Find where the given text appears and provide that cell's center as [x, y] coordinate. 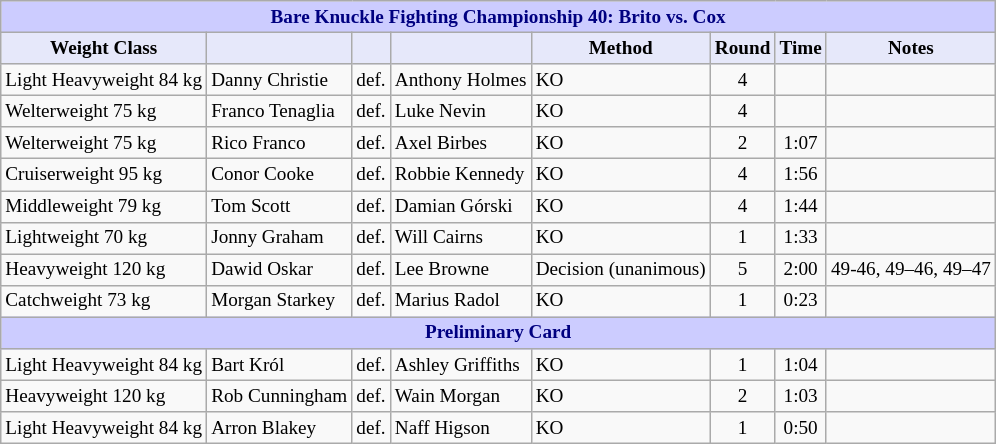
Time [800, 48]
0:23 [800, 301]
Catchweight 73 kg [104, 301]
Naff Higson [460, 428]
Bart Król [280, 365]
Arron Blakey [280, 428]
Danny Christie [280, 80]
Axel Birbes [460, 143]
Lightweight 70 kg [104, 238]
Damian Górski [460, 206]
0:50 [800, 428]
Dawid Oskar [280, 270]
Decision (unanimous) [620, 270]
1:07 [800, 143]
1:56 [800, 175]
Middleweight 79 kg [104, 206]
1:44 [800, 206]
2:00 [800, 270]
Cruiserweight 95 kg [104, 175]
Anthony Holmes [460, 80]
49-46, 49–46, 49–47 [910, 270]
Robbie Kennedy [460, 175]
Weight Class [104, 48]
1:03 [800, 396]
Round [742, 48]
Lee Browne [460, 270]
Ashley Griffiths [460, 365]
Bare Knuckle Fighting Championship 40: Brito vs. Cox [498, 17]
1:33 [800, 238]
Preliminary Card [498, 333]
Franco Tenaglia [280, 111]
Wain Morgan [460, 396]
Rico Franco [280, 143]
Conor Cooke [280, 175]
Rob Cunningham [280, 396]
Method [620, 48]
Marius Radol [460, 301]
Notes [910, 48]
Tom Scott [280, 206]
Morgan Starkey [280, 301]
1:04 [800, 365]
Will Cairns [460, 238]
5 [742, 270]
Luke Nevin [460, 111]
Jonny Graham [280, 238]
